Locate the cell with the specified text and output its (x, y) center coordinate. 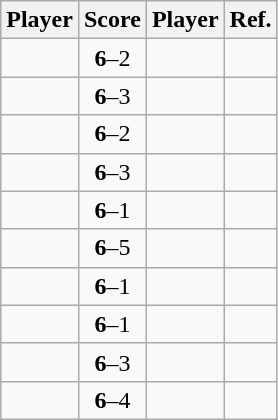
Score (112, 20)
6–4 (112, 400)
Ref. (250, 20)
6–5 (112, 248)
